Find where the given text appears and provide that cell's center as (X, Y) coordinate. 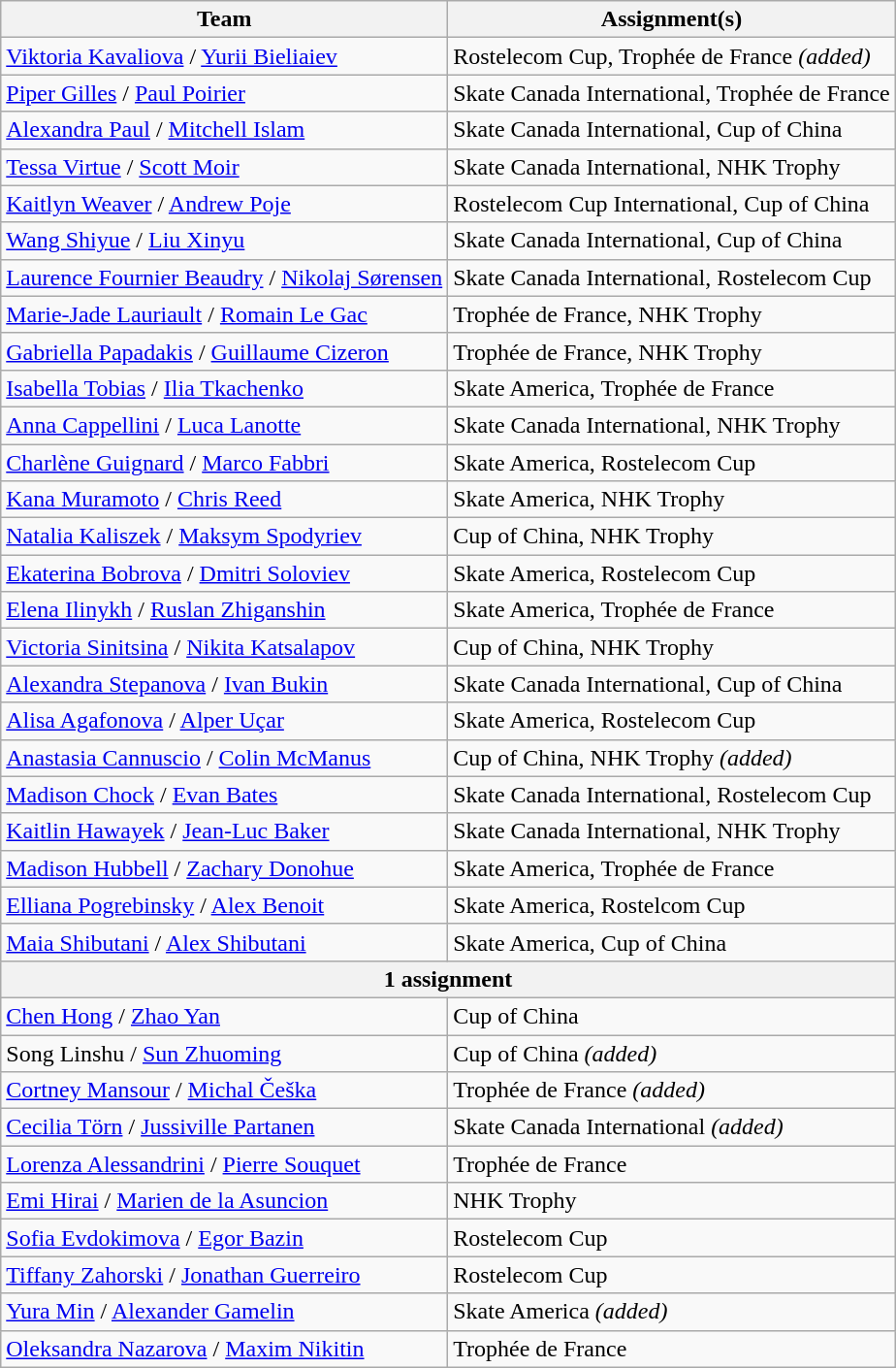
Kaitlin Hawayek / Jean-Luc Baker (225, 831)
Alexandra Paul / Mitchell Islam (225, 130)
Lorenza Alessandrini / Pierre Souquet (225, 1164)
Kaitlyn Weaver / Andrew Poje (225, 204)
Skate America, NHK Trophy (672, 500)
Cortney Mansour / Michal Češka (225, 1091)
Victoria Sinitsina / Nikita Katsalapov (225, 647)
Team (225, 19)
Rostelecom Cup International, Cup of China (672, 204)
Alisa Agafonova / Alper Uçar (225, 721)
Anna Cappellini / Luca Lanotte (225, 425)
1 assignment (448, 979)
Cup of China, NHK Trophy (added) (672, 758)
Skate Canada International, Trophée de France (672, 93)
Natalia Kaliszek / Maksym Spodyriev (225, 537)
Elliana Pogrebinsky / Alex Benoit (225, 905)
Tessa Virtue / Scott Moir (225, 167)
Cecilia Törn / Jussiville Partanen (225, 1127)
Tiffany Zahorski / Jonathan Guerreiro (225, 1275)
Madison Hubbell / Zachary Donohue (225, 868)
Madison Chock / Evan Bates (225, 795)
Cup of China (added) (672, 1053)
Maia Shibutani / Alex Shibutani (225, 942)
Anastasia Cannuscio / Colin McManus (225, 758)
Isabella Tobias / Ilia Tkachenko (225, 388)
Rostelecom Cup, Trophée de France (added) (672, 56)
Viktoria Kavaliova / Yurii Bieliaiev (225, 56)
Kana Muramoto / Chris Reed (225, 500)
Skate America, Cup of China (672, 942)
Assignment(s) (672, 19)
Yura Min / Alexander Gamelin (225, 1312)
Marie-Jade Lauriault / Romain Le Gac (225, 314)
Skate America, Rostelcom Cup (672, 905)
Ekaterina Bobrova / Dmitri Soloviev (225, 573)
Alexandra Stepanova / Ivan Bukin (225, 684)
Gabriella Papadakis / Guillaume Cizeron (225, 351)
Song Linshu / Sun Zhuoming (225, 1053)
Piper Gilles / Paul Poirier (225, 93)
Elena Ilinykh / Ruslan Zhiganshin (225, 610)
NHK Trophy (672, 1201)
Skate America (added) (672, 1312)
Chen Hong / Zhao Yan (225, 1016)
Oleksandra Nazarova / Maxim Nikitin (225, 1349)
Trophée de France (added) (672, 1091)
Laurence Fournier Beaudry / Nikolaj Sørensen (225, 277)
Charlène Guignard / Marco Fabbri (225, 463)
Wang Shiyue / Liu Xinyu (225, 241)
Cup of China (672, 1016)
Emi Hirai / Marien de la Asuncion (225, 1201)
Sofia Evdokimova / Egor Bazin (225, 1238)
Skate Canada International (added) (672, 1127)
